Return the (X, Y) coordinate for the center point of the cell that contains the specified text.  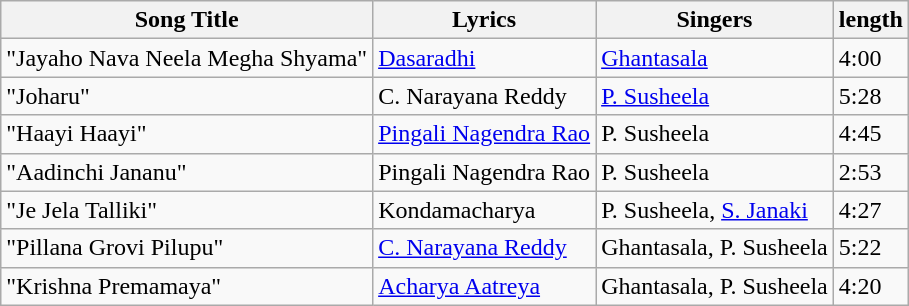
"Joharu" (187, 96)
Dasaradhi (484, 58)
P. Susheela, S. Janaki (715, 210)
"Jayaho Nava Neela Megha Shyama" (187, 58)
2:53 (870, 172)
Song Title (187, 20)
Kondamacharya (484, 210)
length (870, 20)
5:28 (870, 96)
"Aadinchi Jananu" (187, 172)
"Haayi Haayi" (187, 134)
Lyrics (484, 20)
Singers (715, 20)
"Je Jela Talliki" (187, 210)
"Pillana Grovi Pilupu" (187, 248)
Acharya Aatreya (484, 286)
4:20 (870, 286)
4:45 (870, 134)
4:00 (870, 58)
"Krishna Premamaya" (187, 286)
4:27 (870, 210)
Ghantasala (715, 58)
5:22 (870, 248)
